Output the (X, Y) coordinate of the center of the cell containing the given text.  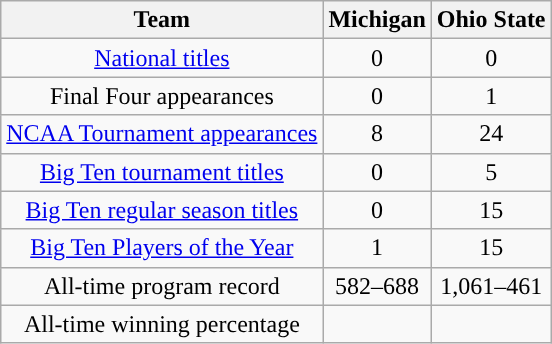
Final Four appearances (162, 96)
Michigan (377, 20)
Ohio State (491, 20)
582–688 (377, 286)
Team (162, 20)
Big Ten Players of the Year (162, 248)
5 (491, 172)
24 (491, 134)
NCAA Tournament appearances (162, 134)
All-time winning percentage (162, 324)
Big Ten regular season titles (162, 210)
8 (377, 134)
Big Ten tournament titles (162, 172)
National titles (162, 58)
1,061–461 (491, 286)
All-time program record (162, 286)
